For the text-containing cell, return its midpoint in (x, y) coordinate format. 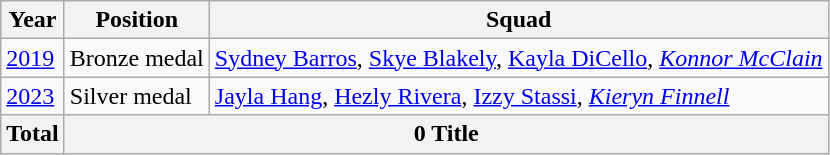
0 Title (446, 134)
2019 (33, 58)
Jayla Hang, Hezly Rivera, Izzy Stassi, Kieryn Finnell (518, 96)
2023 (33, 96)
Bronze medal (136, 58)
Year (33, 20)
Squad (518, 20)
Silver medal (136, 96)
Sydney Barros, Skye Blakely, Kayla DiCello, Konnor McClain (518, 58)
Total (33, 134)
Position (136, 20)
